Detect which cell encompasses the target text, then output its (x, y) center coordinate. 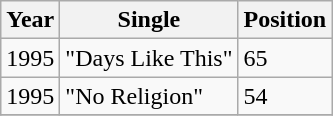
Single (149, 20)
Year (30, 20)
"No Religion" (149, 96)
"Days Like This" (149, 58)
54 (285, 96)
65 (285, 58)
Position (285, 20)
